Scan for the cell matching the given text and deliver its (x, y) coordinate at center. 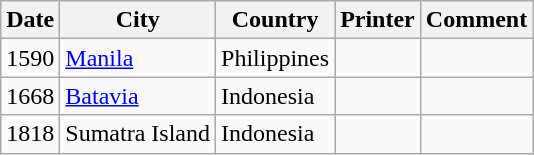
Batavia (138, 96)
1590 (30, 58)
Sumatra Island (138, 134)
Date (30, 20)
Comment (476, 20)
1818 (30, 134)
City (138, 20)
Country (276, 20)
Manila (138, 58)
Printer (378, 20)
Philippines (276, 58)
1668 (30, 96)
